From the cell containing the given text, extract its center point as [x, y] coordinate. 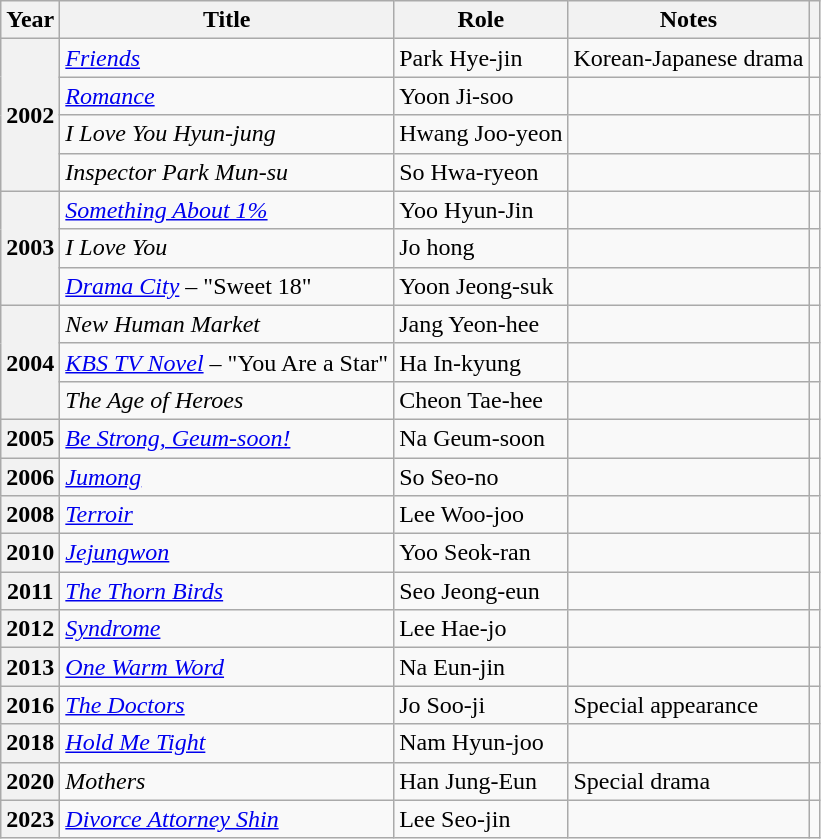
Yoo Seok-ran [481, 553]
Syndrome [227, 629]
Something About 1% [227, 210]
Na Geum-soon [481, 438]
Special appearance [688, 705]
2008 [30, 515]
Yoon Ji-soo [481, 96]
2020 [30, 781]
Friends [227, 58]
I Love You Hyun-jung [227, 134]
Ha In-kyung [481, 362]
I Love You [227, 248]
Seo Jeong-eun [481, 591]
Terroir [227, 515]
Lee Woo-joo [481, 515]
Nam Hyun-joo [481, 743]
Notes [688, 20]
Title [227, 20]
So Seo-no [481, 477]
Inspector Park Mun-su [227, 172]
Jumong [227, 477]
Hwang Joo-yeon [481, 134]
Park Hye-jin [481, 58]
Mothers [227, 781]
Jejungwon [227, 553]
2018 [30, 743]
The Age of Heroes [227, 400]
Korean-Japanese drama [688, 58]
Be Strong, Geum-soon! [227, 438]
2023 [30, 819]
Yoo Hyun-Jin [481, 210]
2012 [30, 629]
2006 [30, 477]
The Doctors [227, 705]
Cheon Tae-hee [481, 400]
Role [481, 20]
2005 [30, 438]
Jo hong [481, 248]
2016 [30, 705]
2004 [30, 362]
2013 [30, 667]
Jang Yeon-hee [481, 324]
2010 [30, 553]
The Thorn Birds [227, 591]
Hold Me Tight [227, 743]
So Hwa-ryeon [481, 172]
2011 [30, 591]
KBS TV Novel – "You Are a Star" [227, 362]
Drama City – "Sweet 18" [227, 286]
Jo Soo-ji [481, 705]
Divorce Attorney Shin [227, 819]
Romance [227, 96]
Lee Seo-jin [481, 819]
2002 [30, 115]
Na Eun-jin [481, 667]
Han Jung-Eun [481, 781]
Special drama [688, 781]
One Warm Word [227, 667]
2003 [30, 248]
Year [30, 20]
Yoon Jeong-suk [481, 286]
New Human Market [227, 324]
Lee Hae-jo [481, 629]
